Detect which cell encompasses the target text, then output its (x, y) center coordinate. 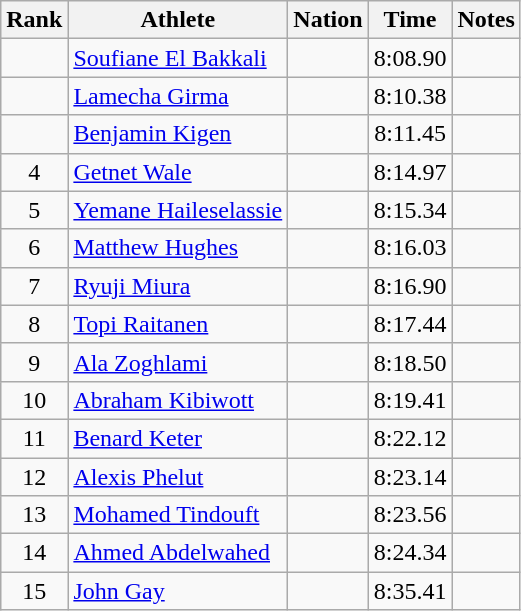
8:22.12 (410, 438)
8:24.34 (410, 553)
Alexis Phelut (178, 477)
Notes (486, 20)
Soufiane El Bakkali (178, 58)
Benard Keter (178, 438)
John Gay (178, 591)
8:23.56 (410, 515)
Matthew Hughes (178, 248)
Topi Raitanen (178, 324)
8:16.90 (410, 286)
12 (34, 477)
Getnet Wale (178, 172)
Ryuji Miura (178, 286)
8:16.03 (410, 248)
8:19.41 (410, 400)
Time (410, 20)
13 (34, 515)
Ahmed Abdelwahed (178, 553)
Mohamed Tindouft (178, 515)
8:11.45 (410, 134)
8:10.38 (410, 96)
8:15.34 (410, 210)
Lamecha Girma (178, 96)
8:18.50 (410, 362)
Benjamin Kigen (178, 134)
9 (34, 362)
Ala Zoghlami (178, 362)
8 (34, 324)
8:35.41 (410, 591)
8:14.97 (410, 172)
8:08.90 (410, 58)
15 (34, 591)
8:17.44 (410, 324)
Rank (34, 20)
8:23.14 (410, 477)
14 (34, 553)
6 (34, 248)
Nation (328, 20)
Athlete (178, 20)
7 (34, 286)
Yemane Haileselassie (178, 210)
11 (34, 438)
5 (34, 210)
4 (34, 172)
Abraham Kibiwott (178, 400)
10 (34, 400)
